Output the (X, Y) coordinate of the center of the cell containing the given text.  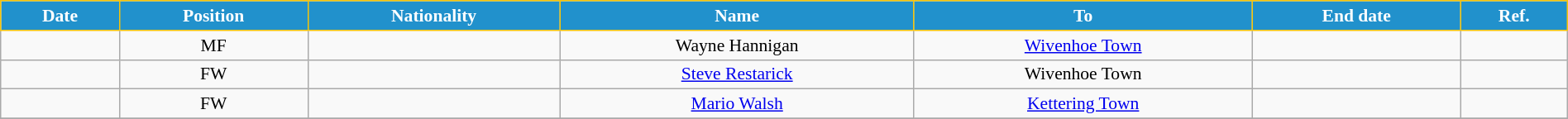
Nationality (433, 16)
Wayne Hannigan (737, 45)
Date (60, 16)
Ref. (1513, 16)
Mario Walsh (737, 104)
MF (213, 45)
Kettering Town (1083, 104)
End date (1356, 16)
Name (737, 16)
Position (213, 16)
Steve Restarick (737, 74)
To (1083, 16)
